For the text-containing cell, return its midpoint in [x, y] coordinate format. 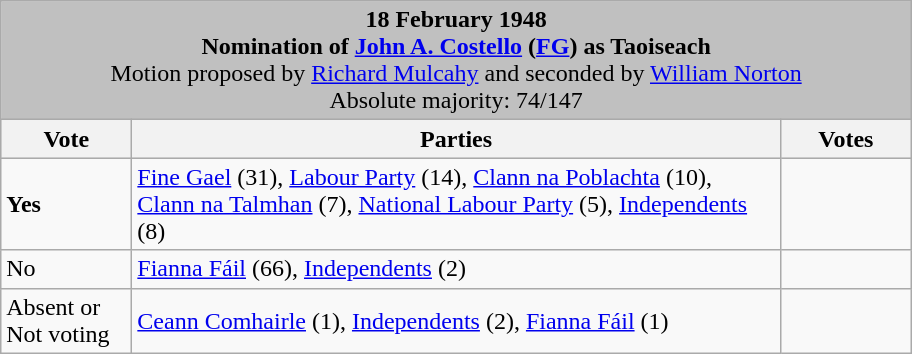
Yes [66, 204]
Fine Gael (31), Labour Party (14), Clann na Poblachta (10), Clann na Talmhan (7), National Labour Party (5), Independents (8) [456, 204]
Parties [456, 139]
Ceann Comhairle (1), Independents (2), Fianna Fáil (1) [456, 320]
No [66, 269]
Votes [846, 139]
Vote [66, 139]
Absent orNot voting [66, 320]
Fianna Fáil (66), Independents (2) [456, 269]
